Identify which cell holds the provided text, then report its (x, y) central coordinate. 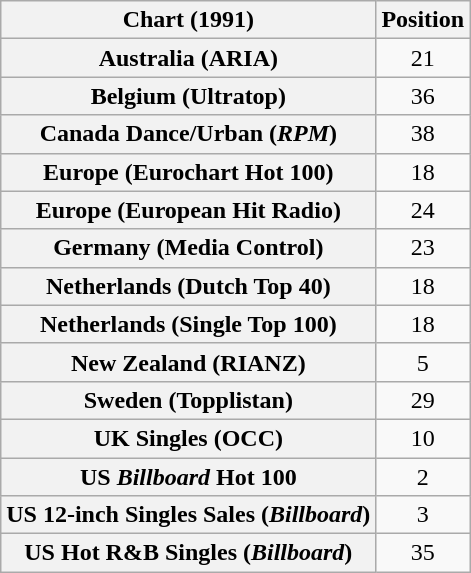
10 (423, 438)
36 (423, 96)
Netherlands (Dutch Top 40) (188, 286)
24 (423, 210)
US 12-inch Singles Sales (Billboard) (188, 515)
US Billboard Hot 100 (188, 477)
5 (423, 362)
38 (423, 134)
US Hot R&B Singles (Billboard) (188, 553)
Germany (Media Control) (188, 248)
23 (423, 248)
35 (423, 553)
Europe (Eurochart Hot 100) (188, 172)
Chart (1991) (188, 20)
3 (423, 515)
21 (423, 58)
29 (423, 400)
UK Singles (OCC) (188, 438)
New Zealand (RIANZ) (188, 362)
Australia (ARIA) (188, 58)
Canada Dance/Urban (RPM) (188, 134)
Sweden (Topplistan) (188, 400)
Netherlands (Single Top 100) (188, 324)
Position (423, 20)
2 (423, 477)
Belgium (Ultratop) (188, 96)
Europe (European Hit Radio) (188, 210)
